Return (X, Y) of the center of cell containing provided text 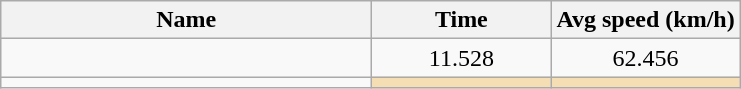
Name (186, 20)
11.528 (462, 58)
Avg speed (km/h) (646, 20)
62.456 (646, 58)
Time (462, 20)
